Find where the given text appears and provide that cell's center as [X, Y] coordinate. 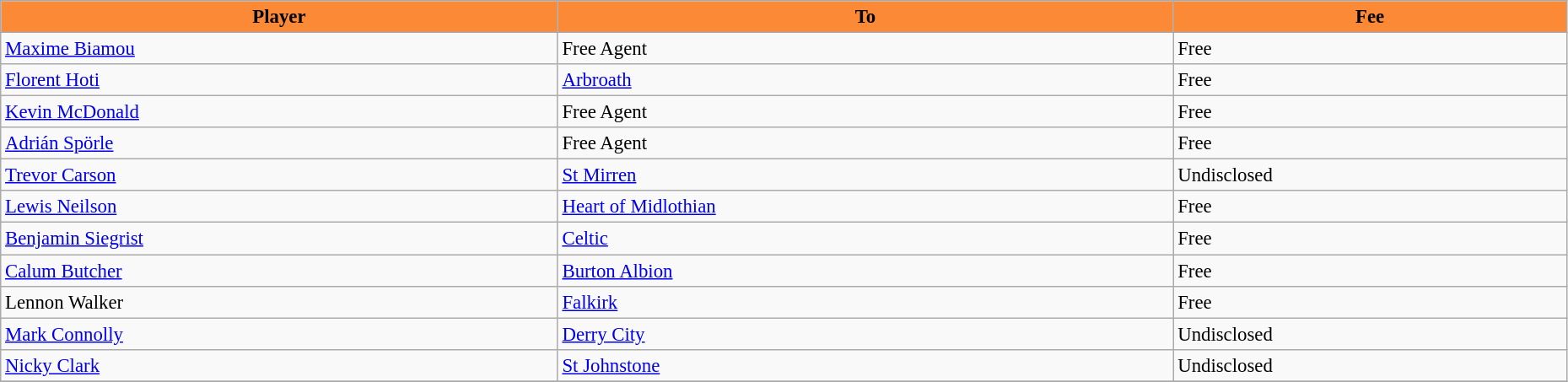
Florent Hoti [279, 80]
Heart of Midlothian [865, 207]
Player [279, 17]
Lennon Walker [279, 302]
To [865, 17]
Adrián Spörle [279, 143]
Arbroath [865, 80]
Nicky Clark [279, 365]
Celtic [865, 239]
Burton Albion [865, 271]
St Mirren [865, 175]
Mark Connolly [279, 334]
Lewis Neilson [279, 207]
St Johnstone [865, 365]
Derry City [865, 334]
Calum Butcher [279, 271]
Maxime Biamou [279, 49]
Kevin McDonald [279, 112]
Trevor Carson [279, 175]
Fee [1370, 17]
Falkirk [865, 302]
Benjamin Siegrist [279, 239]
